Capture the cell that displays the provided text and extract its [x, y] central coordinate. 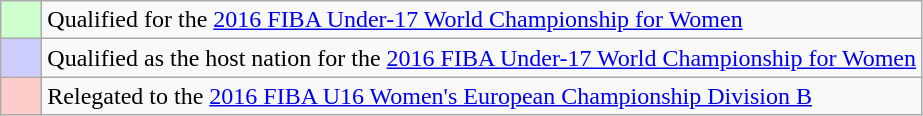
Relegated to the 2016 FIBA U16 Women's European Championship Division B [482, 96]
Qualified for the 2016 FIBA Under-17 World Championship for Women [482, 20]
Qualified as the host nation for the 2016 FIBA Under-17 World Championship for Women [482, 58]
